Capture the cell that displays the provided text and extract its [X, Y] central coordinate. 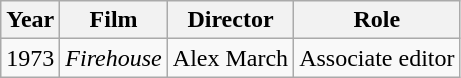
1973 [30, 58]
Associate editor [377, 58]
Year [30, 20]
Firehouse [114, 58]
Director [230, 20]
Film [114, 20]
Role [377, 20]
Alex March [230, 58]
